For the text-containing cell, return its midpoint in (X, Y) coordinate format. 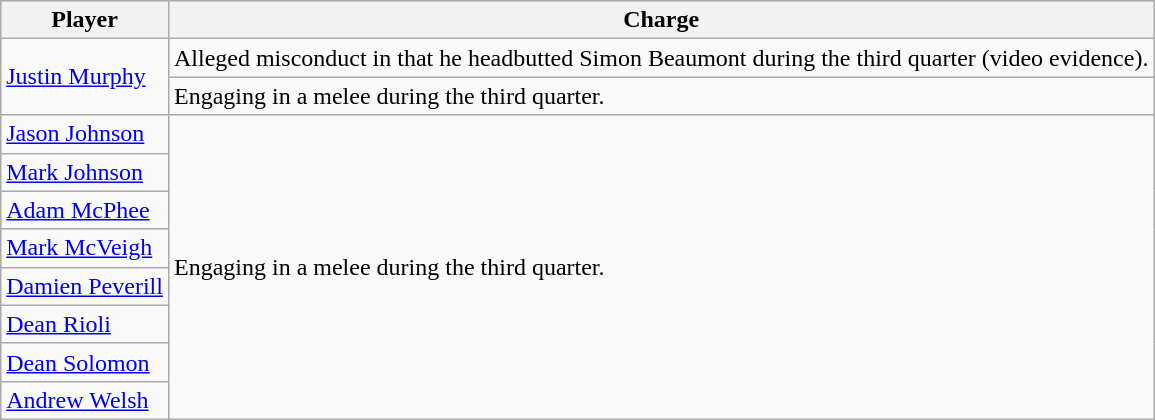
Damien Peverill (85, 286)
Mark Johnson (85, 172)
Mark McVeigh (85, 248)
Andrew Welsh (85, 400)
Charge (660, 20)
Dean Solomon (85, 362)
Jason Johnson (85, 134)
Justin Murphy (85, 77)
Player (85, 20)
Dean Rioli (85, 324)
Alleged misconduct in that he headbutted Simon Beaumont during the third quarter (video evidence). (660, 58)
Adam McPhee (85, 210)
